Detect which cell encompasses the target text, then output its [X, Y] center coordinate. 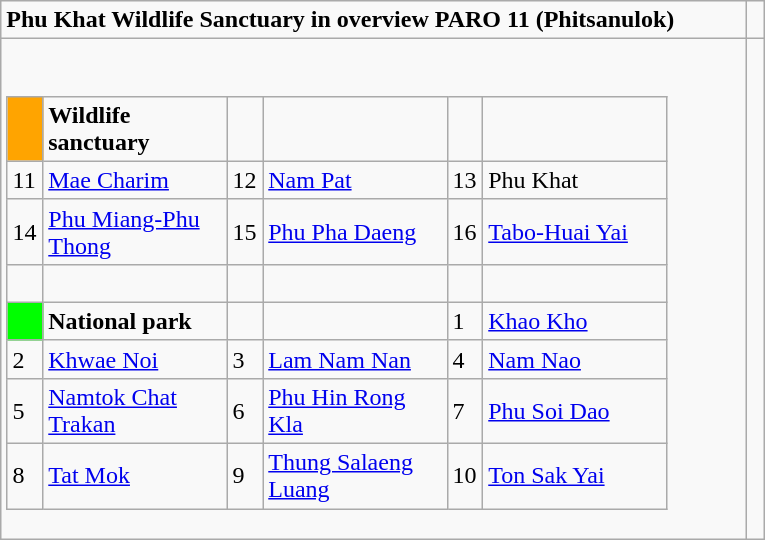
6 [245, 410]
3 [245, 359]
14 [25, 232]
Thung Salaeng Luang [355, 476]
Mae Charim [135, 180]
Phu Khat Wildlife Sanctuary in overview PARO 11 (Phitsanulok) [374, 20]
7 [465, 410]
9 [245, 476]
Phu Hin Rong Kla [355, 410]
Phu Khat [575, 180]
12 [245, 180]
Khao Kho [575, 321]
8 [25, 476]
Tabo-Huai Yai [575, 232]
Phu Miang-Phu Thong [135, 232]
Nam Pat [355, 180]
Phu Pha Daeng [355, 232]
National park [135, 321]
1 [465, 321]
10 [465, 476]
Wildlife sanctuary [135, 128]
Khwae Noi [135, 359]
2 [25, 359]
Lam Nam Nan [355, 359]
5 [25, 410]
Tat Mok [135, 476]
Ton Sak Yai [575, 476]
15 [245, 232]
13 [465, 180]
Nam Nao [575, 359]
4 [465, 359]
16 [465, 232]
Phu Soi Dao [575, 410]
Namtok Chat Trakan [135, 410]
11 [25, 180]
